Detect which cell encompasses the target text, then output its (x, y) center coordinate. 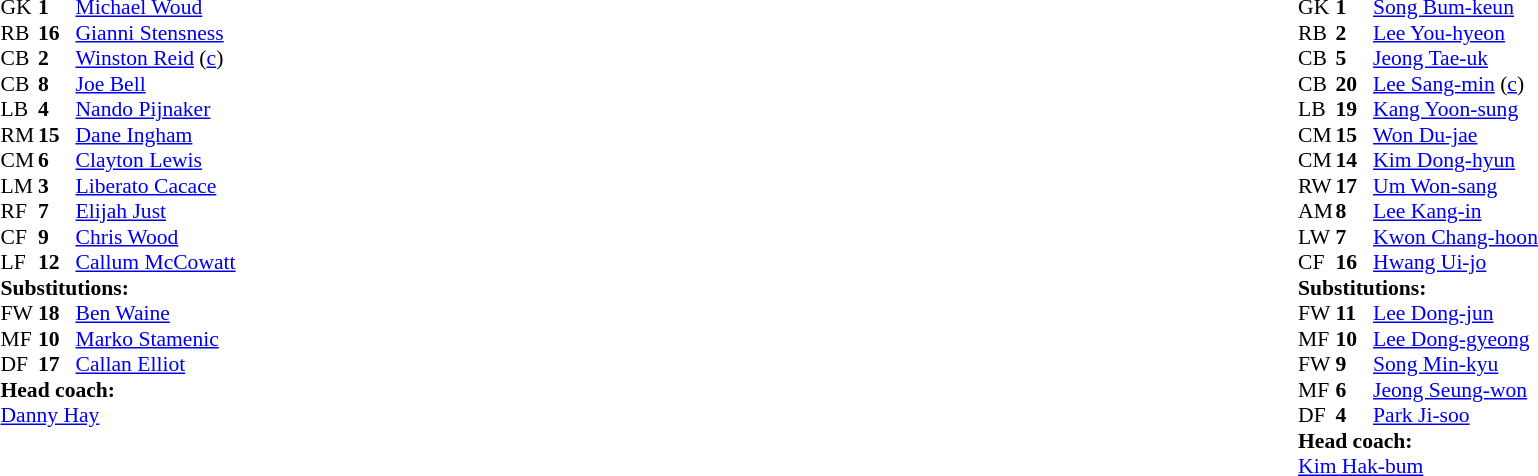
Marko Stamenic (156, 339)
LM (19, 186)
Liberato Cacace (156, 186)
12 (57, 263)
Song Min-kyu (1456, 365)
Lee Kang-in (1456, 211)
Chris Wood (156, 237)
Joe Bell (156, 84)
Hwang Ui-jo (1456, 263)
Park Ji-soo (1456, 415)
Um Won-sang (1456, 186)
LW (1317, 237)
Lee Dong-jun (1456, 313)
Lee Dong-gyeong (1456, 339)
5 (1355, 59)
Lee You-hyeon (1456, 33)
Clayton Lewis (156, 161)
Callan Elliot (156, 365)
Gianni Stensness (156, 33)
Lee Sang-min (c) (1456, 84)
11 (1355, 313)
AM (1317, 211)
Callum McCowatt (156, 263)
Jeong Tae-uk (1456, 59)
Ben Waine (156, 313)
RM (19, 135)
Kang Yoon-sung (1456, 109)
Won Du-jae (1456, 135)
Winston Reid (c) (156, 59)
LF (19, 263)
Kwon Chang-hoon (1456, 237)
20 (1355, 84)
Nando Pijnaker (156, 109)
Elijah Just (156, 211)
3 (57, 186)
Kim Dong-hyun (1456, 161)
19 (1355, 109)
RF (19, 211)
Danny Hay (118, 415)
14 (1355, 161)
Jeong Seung-won (1456, 390)
Dane Ingham (156, 135)
RW (1317, 186)
18 (57, 313)
